Identify which cell holds the provided text, then report its (x, y) central coordinate. 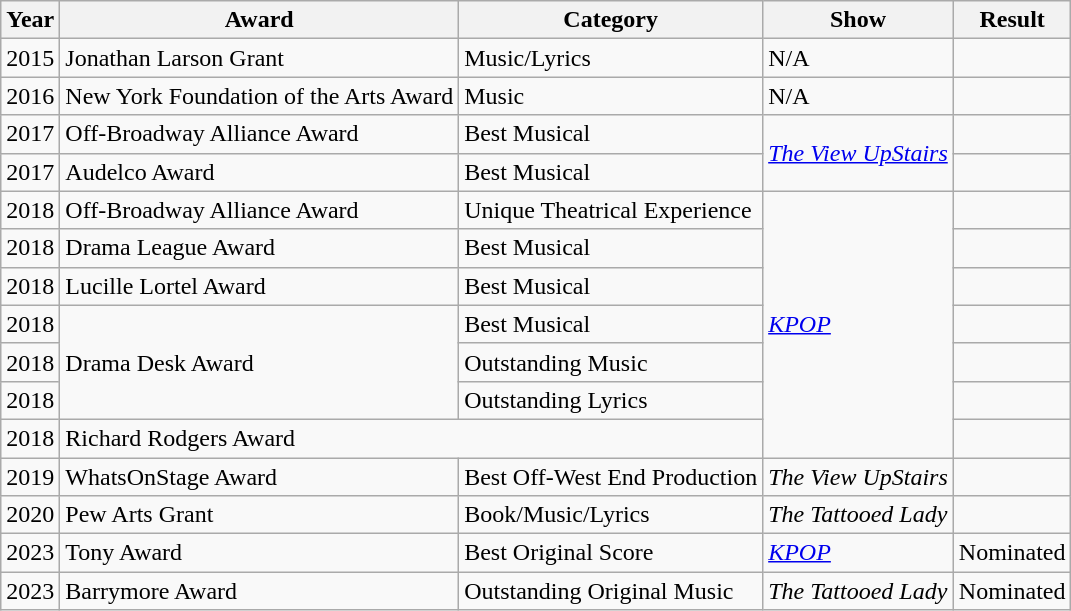
Jonathan Larson Grant (260, 58)
Year (30, 20)
Book/Music/Lyrics (611, 515)
Barrymore Award (260, 591)
2020 (30, 515)
Tony Award (260, 553)
Lucille Lortel Award (260, 286)
WhatsOnStage Award (260, 477)
Award (260, 20)
Outstanding Original Music (611, 591)
Outstanding Lyrics (611, 400)
Drama Desk Award (260, 362)
Audelco Award (260, 172)
Category (611, 20)
Unique Theatrical Experience (611, 210)
Drama League Award (260, 248)
Best Off-West End Production (611, 477)
2016 (30, 96)
2019 (30, 477)
Outstanding Music (611, 362)
Show (858, 20)
New York Foundation of the Arts Award (260, 96)
Pew Arts Grant (260, 515)
Result (1012, 20)
Music (611, 96)
2015 (30, 58)
Richard Rodgers Award (412, 438)
Best Original Score (611, 553)
Music/Lyrics (611, 58)
